Return the (X, Y) coordinate for the center point of the cell that contains the specified text.  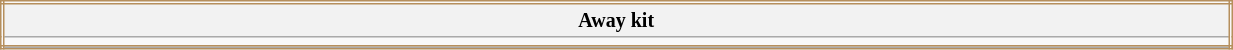
Away kit (616, 20)
